Identify which cell holds the provided text, then report its (x, y) central coordinate. 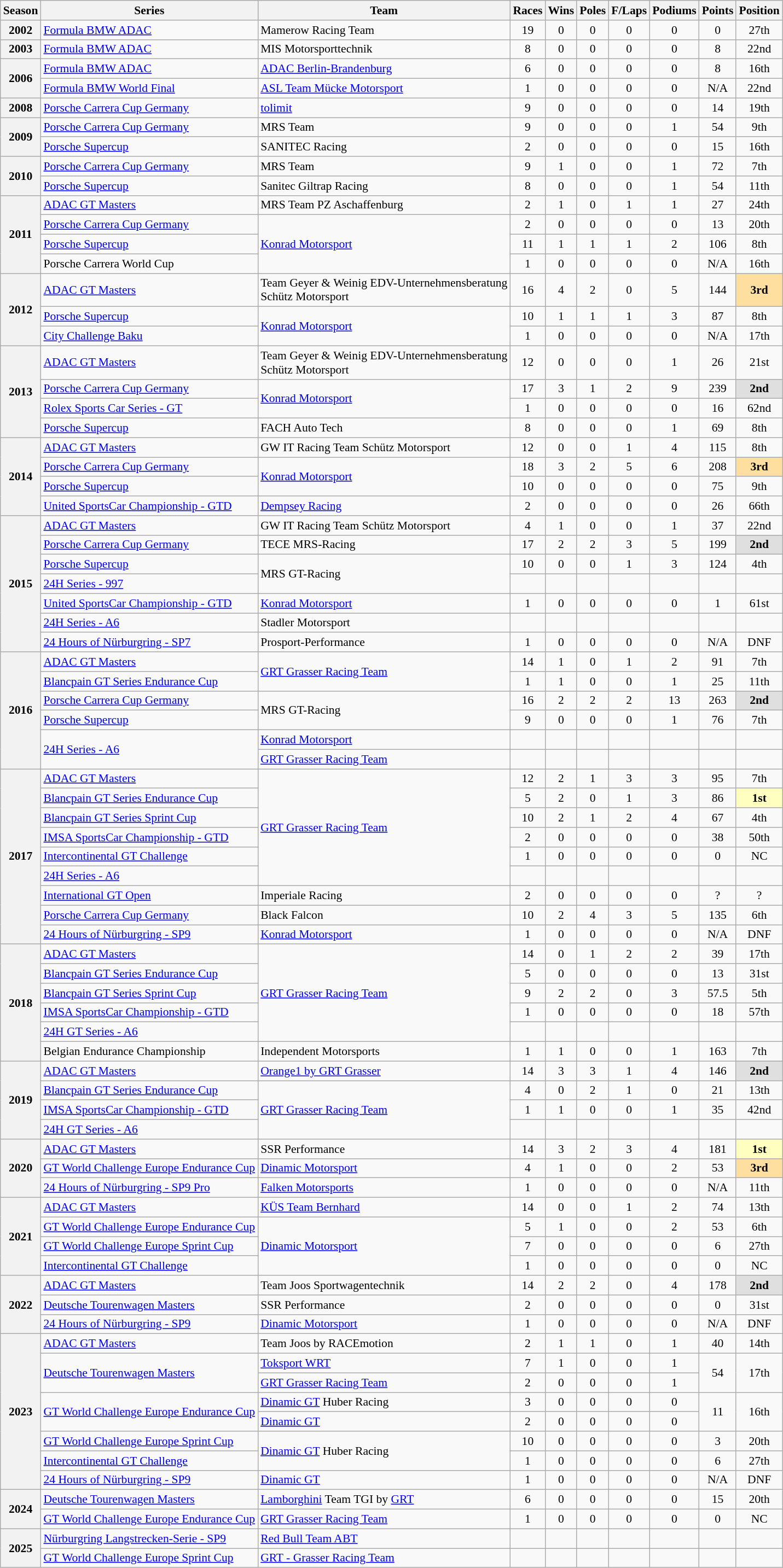
5th (759, 993)
35 (718, 1110)
Season (21, 10)
2012 (21, 310)
Poles (593, 10)
62nd (759, 409)
72 (718, 166)
Team (384, 10)
74 (718, 1208)
Stadler Motorsport (384, 623)
ASL Team Mücke Motorsport (384, 89)
KÜS Team Bernhard (384, 1208)
GRT - Grasser Racing Team (384, 1558)
MRS Team PZ Aschaffenburg (384, 205)
39 (718, 954)
14th (759, 1344)
144 (718, 290)
2017 (21, 856)
SANITEC Racing (384, 147)
2008 (21, 108)
67 (718, 818)
135 (718, 915)
Series (149, 10)
2019 (21, 1100)
24H Series - 997 (149, 584)
2011 (21, 234)
2013 (21, 392)
Formula BMW World Final (149, 89)
FACH Auto Tech (384, 428)
75 (718, 487)
2015 (21, 584)
21 (718, 1091)
2003 (21, 49)
F/Laps (629, 10)
38 (718, 837)
69 (718, 428)
2025 (21, 1548)
2002 (21, 30)
57th (759, 1012)
199 (718, 545)
Black Falcon (384, 915)
Wins (561, 10)
95 (718, 779)
MIS Motorsporttechnik (384, 49)
87 (718, 317)
City Challenge Baku (149, 336)
Mamerow Racing Team (384, 30)
50th (759, 837)
Imperiale Racing (384, 896)
146 (718, 1071)
2006 (21, 79)
208 (718, 467)
61st (759, 603)
24 Hours of Nürburgring - SP9 Pro (149, 1188)
24th (759, 205)
181 (718, 1149)
Independent Motorsports (384, 1052)
24 Hours of Nürburgring - SP7 (149, 643)
2018 (21, 1003)
163 (718, 1052)
2016 (21, 710)
Porsche Carrera World Cup (149, 264)
Position (759, 10)
Races (527, 10)
25 (718, 681)
2024 (21, 1509)
Team Joos Sportwagentechnik (384, 1285)
ADAC Berlin-Brandenburg (384, 69)
239 (718, 389)
2022 (21, 1305)
2023 (21, 1412)
Orange1 by GRT Grasser (384, 1071)
Rolex Sports Car Series - GT (149, 409)
Podiums (674, 10)
19th (759, 108)
106 (718, 244)
tolimit (384, 108)
Red Bull Team ABT (384, 1538)
Lamborghini Team TGI by GRT (384, 1500)
86 (718, 798)
2021 (21, 1237)
International GT Open (149, 896)
Nürburgring Langstrecken-Serie - SP9 (149, 1538)
124 (718, 564)
2010 (21, 176)
263 (718, 701)
42nd (759, 1110)
19 (527, 30)
TECE MRS-Racing (384, 545)
66th (759, 506)
76 (718, 720)
91 (718, 662)
40 (718, 1344)
Falken Motorsports (384, 1188)
27 (718, 205)
2020 (21, 1168)
Dempsey Racing (384, 506)
57.5 (718, 993)
2009 (21, 137)
2014 (21, 476)
Belgian Endurance Championship (149, 1052)
21st (759, 362)
Toksport WRT (384, 1363)
178 (718, 1285)
37 (718, 526)
Sanitec Giltrap Racing (384, 186)
115 (718, 447)
Team Joos by RACEmotion (384, 1344)
Points (718, 10)
Prosport-Performance (384, 643)
